Search for the cell housing the specified text and yield its [x, y] center coordinate. 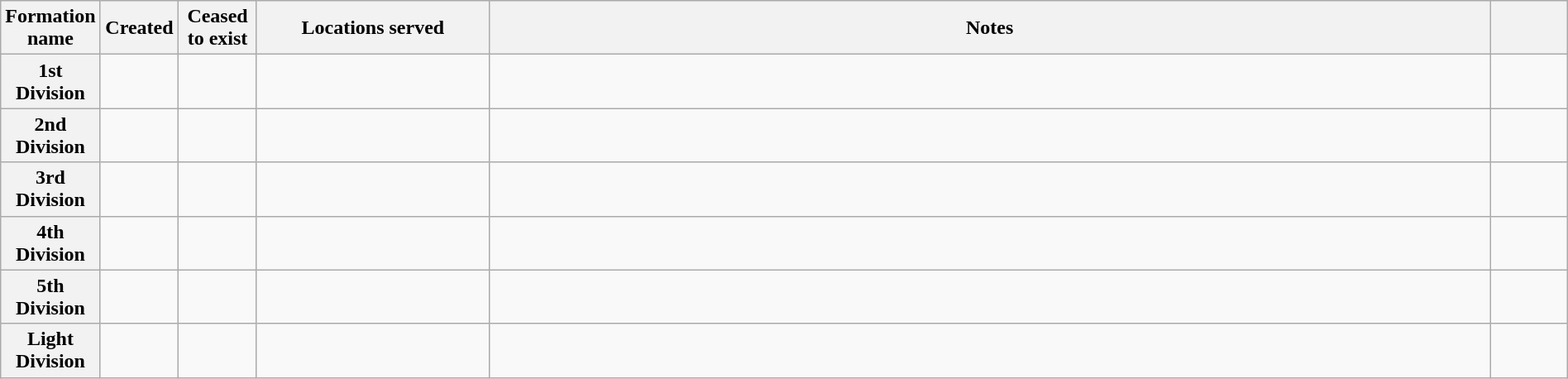
Light Division [50, 351]
Locations served [372, 28]
Created [139, 28]
2nd Division [50, 136]
1st Division [50, 81]
Formation name [50, 28]
Ceased to exist [218, 28]
3rd Division [50, 189]
Notes [989, 28]
4th Division [50, 243]
5th Division [50, 296]
